Pinpoint the cell where the given text exists, returning its (x, y) midpoint coordinate. 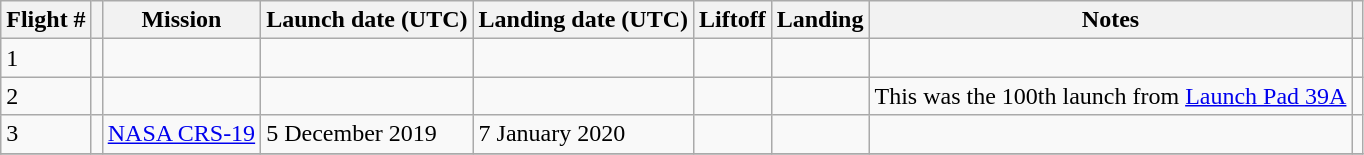
7 January 2020 (583, 134)
1 (46, 58)
Landing (820, 20)
Launch date (UTC) (367, 20)
This was the 100th launch from Launch Pad 39A (1110, 96)
Landing date (UTC) (583, 20)
NASA CRS-19 (181, 134)
Mission (181, 20)
Liftoff (732, 20)
3 (46, 134)
5 December 2019 (367, 134)
2 (46, 96)
Flight # (46, 20)
Notes (1110, 20)
